Output the (x, y) coordinate of the center of the cell containing the given text.  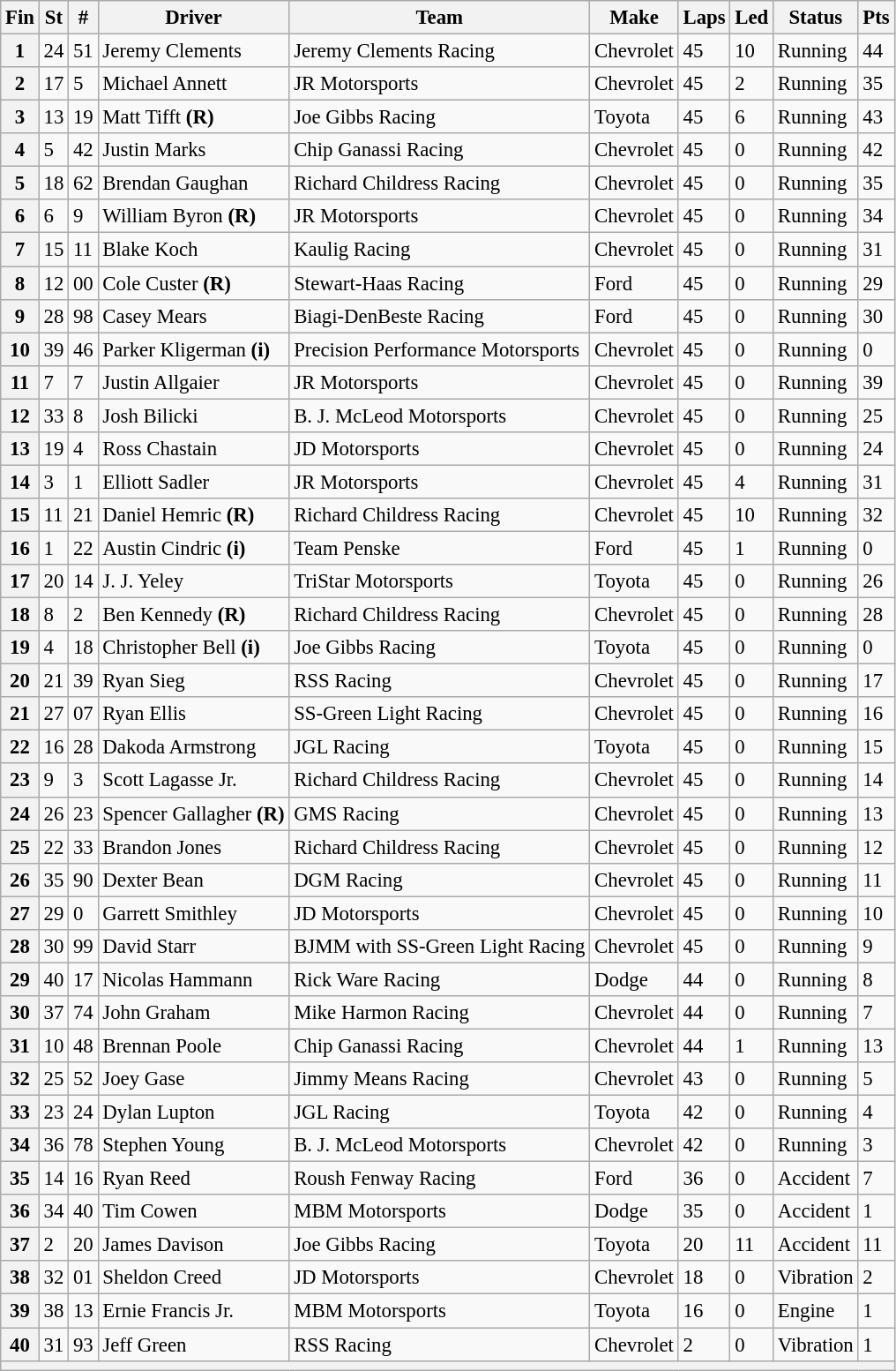
John Graham (194, 1013)
51 (83, 51)
Garrett Smithley (194, 913)
Joey Gase (194, 1079)
Austin Cindric (i) (194, 548)
Brandon Jones (194, 847)
Cole Custer (R) (194, 283)
93 (83, 1345)
Ryan Sieg (194, 681)
Team (439, 18)
Jeff Green (194, 1345)
# (83, 18)
Stephen Young (194, 1145)
99 (83, 947)
Engine (817, 1311)
62 (83, 184)
Roush Fenway Racing (439, 1179)
Ryan Ellis (194, 714)
Tim Cowen (194, 1211)
Fin (20, 18)
Spencer Gallagher (R) (194, 813)
Blake Koch (194, 250)
Justin Allgaier (194, 382)
Christopher Bell (i) (194, 648)
Pts (877, 18)
Kaulig Racing (439, 250)
Parker Kligerman (i) (194, 349)
Matt Tifft (R) (194, 117)
07 (83, 714)
00 (83, 283)
01 (83, 1278)
Make (634, 18)
William Byron (R) (194, 216)
Michael Annett (194, 84)
Led (751, 18)
Jeremy Clements (194, 51)
Ross Chastain (194, 449)
TriStar Motorsports (439, 581)
Stewart-Haas Racing (439, 283)
Brendan Gaughan (194, 184)
Sheldon Creed (194, 1278)
78 (83, 1145)
90 (83, 880)
SS-Green Light Racing (439, 714)
GMS Racing (439, 813)
Dylan Lupton (194, 1113)
74 (83, 1013)
52 (83, 1079)
BJMM with SS-Green Light Racing (439, 947)
Scott Lagasse Jr. (194, 781)
Elliott Sadler (194, 482)
Nicolas Hammann (194, 979)
Precision Performance Motorsports (439, 349)
Driver (194, 18)
Daniel Hemric (R) (194, 515)
Biagi-DenBeste Racing (439, 316)
Justin Marks (194, 150)
Casey Mears (194, 316)
J. J. Yeley (194, 581)
Ernie Francis Jr. (194, 1311)
Brennan Poole (194, 1045)
James Davison (194, 1245)
46 (83, 349)
Josh Bilicki (194, 416)
David Starr (194, 947)
Ryan Reed (194, 1179)
48 (83, 1045)
Ben Kennedy (R) (194, 615)
Laps (704, 18)
Jeremy Clements Racing (439, 51)
St (53, 18)
Team Penske (439, 548)
Mike Harmon Racing (439, 1013)
Dakoda Armstrong (194, 747)
Rick Ware Racing (439, 979)
Status (817, 18)
Dexter Bean (194, 880)
98 (83, 316)
DGM Racing (439, 880)
Jimmy Means Racing (439, 1079)
